For the text-containing cell, return its midpoint in (x, y) coordinate format. 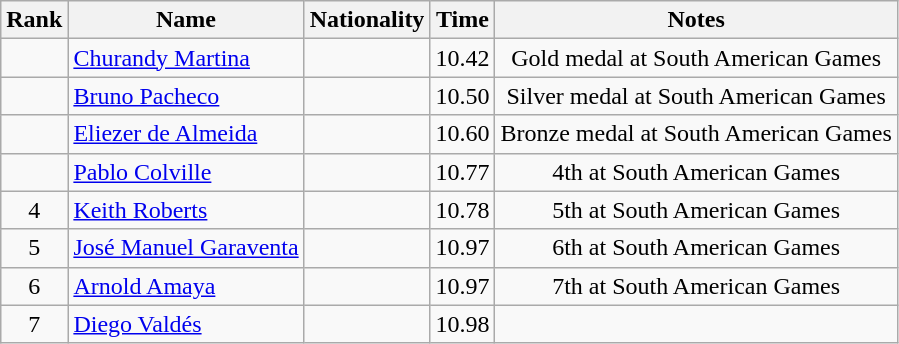
Gold medal at South American Games (696, 58)
4 (34, 210)
Keith Roberts (186, 210)
10.77 (462, 172)
10.42 (462, 58)
Silver medal at South American Games (696, 96)
Churandy Martina (186, 58)
7th at South American Games (696, 286)
6th at South American Games (696, 248)
Bruno Pacheco (186, 96)
4th at South American Games (696, 172)
10.78 (462, 210)
Name (186, 20)
6 (34, 286)
José Manuel Garaventa (186, 248)
Bronze medal at South American Games (696, 134)
10.98 (462, 324)
7 (34, 324)
Time (462, 20)
Diego Valdés (186, 324)
5th at South American Games (696, 210)
10.60 (462, 134)
Rank (34, 20)
5 (34, 248)
Notes (696, 20)
Nationality (367, 20)
10.50 (462, 96)
Arnold Amaya (186, 286)
Pablo Colville (186, 172)
Eliezer de Almeida (186, 134)
